Extract the [x, y] coordinate from the center of the cell holding the provided text.  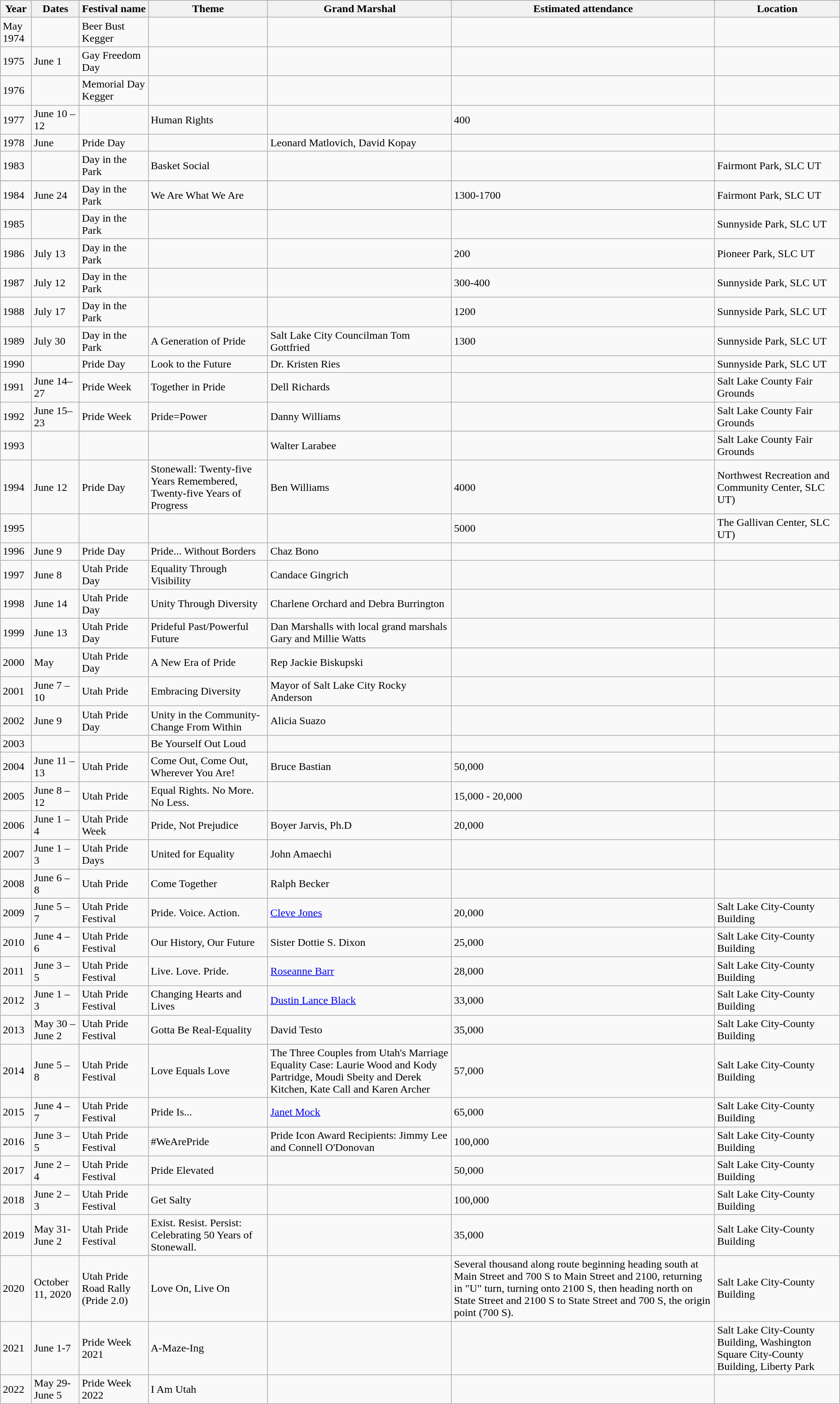
Alicia Suazo [360, 721]
5000 [583, 529]
June 7 – 10 [56, 691]
Look to the Future [208, 364]
2010 [16, 942]
Utah Pride Week [114, 826]
Location [777, 9]
May 29-June 5 [56, 1389]
Utah Pride Road Rally (Pride 2.0) [114, 1288]
15,000 - 20,000 [583, 796]
Ben Williams [360, 487]
Boyer Jarvis, Ph.D [360, 826]
1975 [16, 61]
John Amaechi [360, 854]
Theme [208, 9]
Sister Dottie S. Dixon [360, 942]
Gotta Be Real-Equality [208, 1029]
65,000 [583, 1112]
Come Together [208, 884]
June 8 [56, 574]
Exist. Resist. Persist: Celebrating 50 Years of Stonewall. [208, 1235]
2015 [16, 1112]
Together in Pride [208, 388]
June 1-7 [56, 1348]
2009 [16, 913]
June 13 [56, 633]
1991 [16, 388]
Janet Mock [360, 1112]
The Three Couples from Utah's Marriage Equality Case: Laurie Wood and Kody Partridge, Moudi Sbeity and Derek Kitchen, Kate Call and Karen Archer [360, 1071]
Our History, Our Future [208, 942]
Pride=Power [208, 416]
4000 [583, 487]
Salt Lake City Councilman Tom Gottfried [360, 341]
Estimated attendance [583, 9]
A Generation of Pride [208, 341]
The Gallivan Center, SLC UT) [777, 529]
1976 [16, 91]
Rep Jackie Biskupski [360, 662]
Stonewall: Twenty-five Years Remembered, Twenty-five Years of Progress [208, 487]
June 4 – 7 [56, 1112]
1978 [16, 143]
400 [583, 119]
Leonard Matlovich, David Kopay [360, 143]
Prideful Past/Powerful Future [208, 633]
Pride Icon Award Recipients: Jimmy Lee and Connell O'Donovan [360, 1142]
May 1974 [16, 32]
Charlene Orchard and Debra Burrington [360, 604]
A-Maze-Ing [208, 1348]
June 12 [56, 487]
Live. Love. Pride. [208, 971]
June 10 – 12 [56, 119]
June 5 – 7 [56, 913]
2020 [16, 1288]
June 14 [56, 604]
June 5 – 8 [56, 1071]
July 12 [56, 283]
1984 [16, 195]
June 2 – 4 [56, 1170]
Basket Social [208, 166]
Love On, Live On [208, 1288]
June [56, 143]
#WeArePride [208, 1142]
2013 [16, 1029]
Get Salty [208, 1200]
1995 [16, 529]
1992 [16, 416]
2005 [16, 796]
2008 [16, 884]
May 30 – June 2 [56, 1029]
June 14–27 [56, 388]
2007 [16, 854]
David Testo [360, 1029]
May 31-June 2 [56, 1235]
June 8 – 12 [56, 796]
June 6 – 8 [56, 884]
1999 [16, 633]
May [56, 662]
2017 [16, 1170]
2022 [16, 1389]
2012 [16, 1001]
Pride Is... [208, 1112]
1983 [16, 166]
Changing Hearts and Lives [208, 1001]
1997 [16, 574]
June 4 – 6 [56, 942]
Gay Freedom Day [114, 61]
1990 [16, 364]
Cleve Jones [360, 913]
Unity Through Diversity [208, 604]
28,000 [583, 971]
1300 [583, 341]
Pride. Voice. Action. [208, 913]
Equality Through Visibility [208, 574]
1200 [583, 311]
Bruce Bastian [360, 766]
1986 [16, 253]
1998 [16, 604]
July 13 [56, 253]
Dell Richards [360, 388]
2000 [16, 662]
Human Rights [208, 119]
Salt Lake City-County Building, Washington Square City-County Building, Liberty Park [777, 1348]
1300-1700 [583, 195]
Dan Marshalls with local grand marshals Gary and Millie Watts [360, 633]
200 [583, 253]
1996 [16, 551]
25,000 [583, 942]
2003 [16, 744]
1985 [16, 224]
2001 [16, 691]
2011 [16, 971]
Unity in the Community- Change From Within [208, 721]
We Are What We Are [208, 195]
Chaz Bono [360, 551]
June 24 [56, 195]
I Am Utah [208, 1389]
Dates [56, 9]
Beer Bust Kegger [114, 32]
Memorial Day Kegger [114, 91]
2006 [16, 826]
Danny Williams [360, 416]
July 17 [56, 311]
33,000 [583, 1001]
Pride Week 2022 [114, 1389]
A New Era of Pride [208, 662]
Year [16, 9]
June 1 [56, 61]
June 1 – 4 [56, 826]
Mayor of Salt Lake City Rocky Anderson [360, 691]
1989 [16, 341]
2016 [16, 1142]
Pride Week 2021 [114, 1348]
Pioneer Park, SLC UT [777, 253]
June 11 – 13 [56, 766]
Utah Pride Days [114, 854]
Be Yourself Out Loud [208, 744]
2002 [16, 721]
Roseanne Barr [360, 971]
300-400 [583, 283]
June 15–23 [56, 416]
Northwest Recreation and Community Center, SLC UT) [777, 487]
Come Out, Come Out, Wherever You Are! [208, 766]
Pride Elevated [208, 1170]
October 11, 2020 [56, 1288]
Festival name [114, 9]
1987 [16, 283]
Dustin Lance Black [360, 1001]
2004 [16, 766]
June 2 – 3 [56, 1200]
Embracing Diversity [208, 691]
Pride, Not Prejudice [208, 826]
1994 [16, 487]
1988 [16, 311]
Walter Larabee [360, 446]
Equal Rights. No More. No Less. [208, 796]
1993 [16, 446]
Pride... Without Borders [208, 551]
Ralph Becker [360, 884]
July 30 [56, 341]
2014 [16, 1071]
2018 [16, 1200]
Grand Marshal [360, 9]
United for Equality [208, 854]
2021 [16, 1348]
Candace Gingrich [360, 574]
Love Equals Love [208, 1071]
Dr. Kristen Ries [360, 364]
2019 [16, 1235]
57,000 [583, 1071]
1977 [16, 119]
